Provide the (X, Y) coordinate of the cell's center where the given text is located.  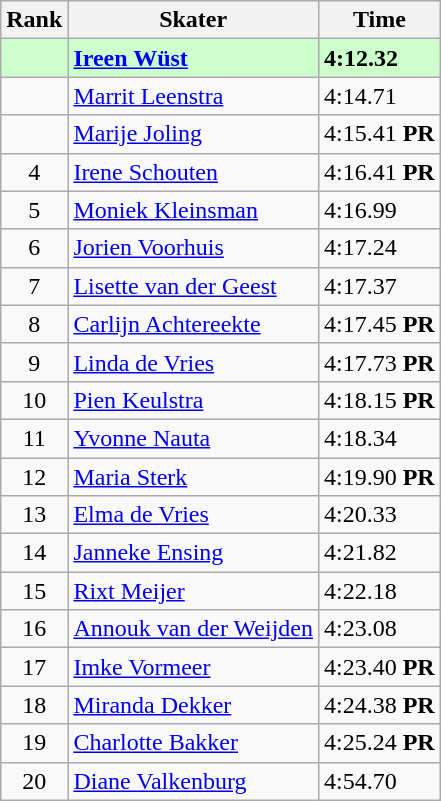
Yvonne Nauta (194, 438)
4:14.71 (379, 96)
Moniek Kleinsman (194, 210)
4:23.08 (379, 629)
Irene Schouten (194, 172)
Diane Valkenburg (194, 781)
Annouk van der Weijden (194, 629)
10 (34, 400)
14 (34, 553)
Ireen Wüst (194, 58)
Jorien Voorhuis (194, 248)
Imke Vormeer (194, 667)
4:25.24 PR (379, 743)
4:17.45 PR (379, 324)
Charlotte Bakker (194, 743)
4:24.38 PR (379, 705)
Maria Sterk (194, 477)
Marrit Leenstra (194, 96)
4:23.40 PR (379, 667)
Rixt Meijer (194, 591)
Pien Keulstra (194, 400)
4:18.15 PR (379, 400)
12 (34, 477)
19 (34, 743)
9 (34, 362)
8 (34, 324)
Time (379, 20)
5 (34, 210)
6 (34, 248)
16 (34, 629)
Rank (34, 20)
4:16.41 PR (379, 172)
4:17.24 (379, 248)
18 (34, 705)
Linda de Vries (194, 362)
Lisette van der Geest (194, 286)
4:19.90 PR (379, 477)
11 (34, 438)
4:54.70 (379, 781)
4:17.37 (379, 286)
Carlijn Achtereekte (194, 324)
4:17.73 PR (379, 362)
4:21.82 (379, 553)
4:22.18 (379, 591)
7 (34, 286)
4:12.32 (379, 58)
Janneke Ensing (194, 553)
17 (34, 667)
4:18.34 (379, 438)
4:15.41 PR (379, 134)
Elma de Vries (194, 515)
15 (34, 591)
20 (34, 781)
Skater (194, 20)
4 (34, 172)
4:20.33 (379, 515)
Marije Joling (194, 134)
4:16.99 (379, 210)
13 (34, 515)
Miranda Dekker (194, 705)
